For the text-containing cell, return its midpoint in (x, y) coordinate format. 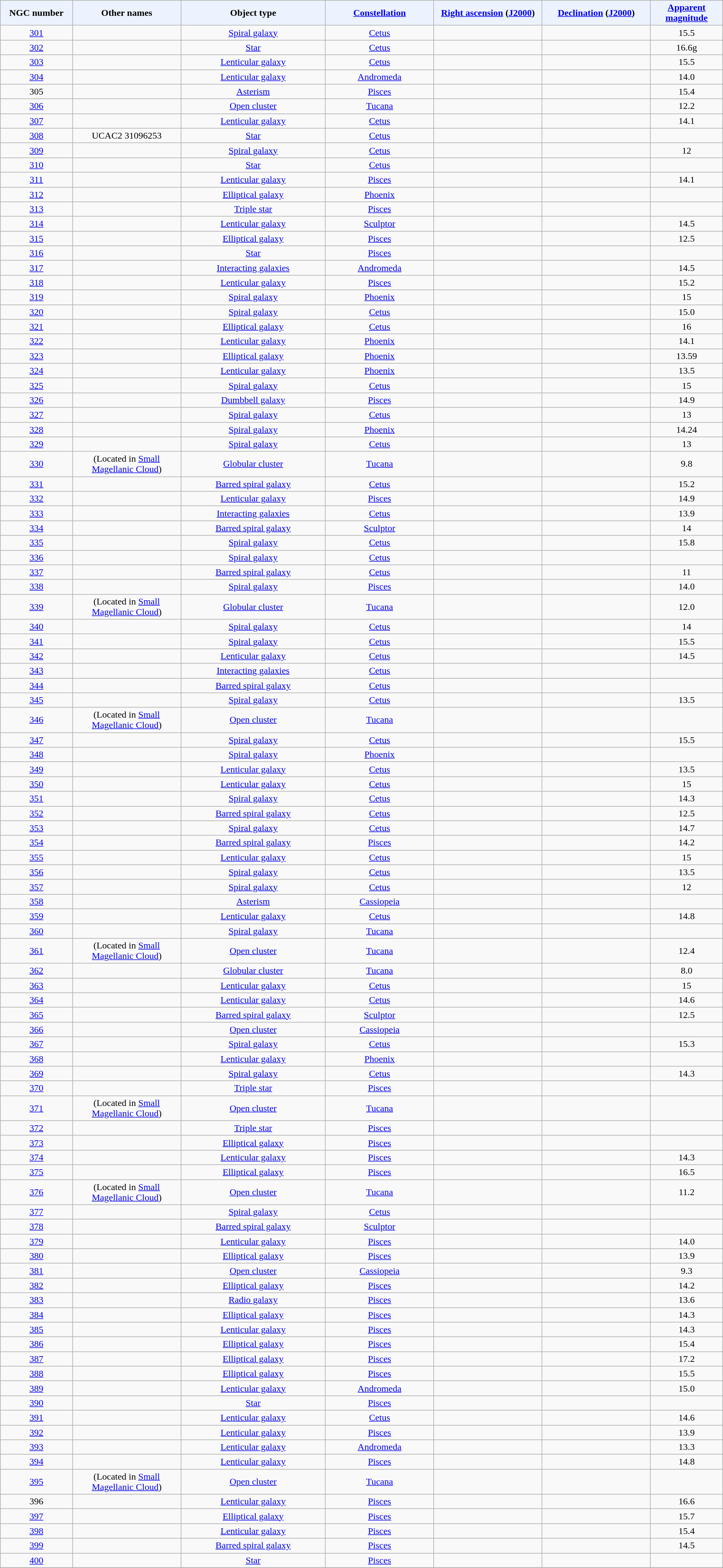
359 (36, 916)
324 (36, 371)
331 (36, 484)
379 (36, 1241)
334 (36, 528)
351 (36, 799)
12.4 (687, 951)
360 (36, 931)
307 (36, 121)
362 (36, 971)
388 (36, 1373)
327 (36, 415)
369 (36, 1074)
16.6 (687, 1502)
350 (36, 784)
368 (36, 1059)
398 (36, 1531)
330 (36, 464)
15.8 (687, 543)
303 (36, 62)
8.0 (687, 971)
355 (36, 857)
320 (36, 312)
310 (36, 165)
Other names (127, 13)
16 (687, 327)
14.7 (687, 828)
317 (36, 268)
315 (36, 239)
16.6g (687, 47)
309 (36, 150)
311 (36, 179)
345 (36, 700)
305 (36, 91)
354 (36, 843)
16.5 (687, 1172)
380 (36, 1256)
353 (36, 828)
366 (36, 1030)
301 (36, 33)
357 (36, 887)
342 (36, 656)
341 (36, 641)
336 (36, 557)
363 (36, 986)
325 (36, 385)
377 (36, 1212)
391 (36, 1417)
392 (36, 1433)
13.59 (687, 356)
328 (36, 430)
348 (36, 755)
340 (36, 627)
382 (36, 1285)
394 (36, 1462)
349 (36, 769)
374 (36, 1157)
302 (36, 47)
381 (36, 1271)
13.3 (687, 1447)
9.8 (687, 464)
397 (36, 1516)
329 (36, 444)
332 (36, 499)
367 (36, 1044)
356 (36, 872)
9.3 (687, 1271)
Declination (J2000) (596, 13)
304 (36, 77)
364 (36, 1000)
11.2 (687, 1192)
11 (687, 572)
306 (36, 106)
13.6 (687, 1300)
313 (36, 209)
Right ascension (J2000) (488, 13)
358 (36, 901)
UCAC2 31096253 (127, 135)
395 (36, 1482)
399 (36, 1546)
333 (36, 513)
338 (36, 587)
15.3 (687, 1044)
318 (36, 283)
365 (36, 1015)
12.0 (687, 607)
400 (36, 1560)
314 (36, 224)
321 (36, 327)
389 (36, 1388)
387 (36, 1359)
396 (36, 1502)
308 (36, 135)
Constellation (379, 13)
393 (36, 1447)
370 (36, 1088)
14.24 (687, 430)
NGC number (36, 13)
Dumbbell galaxy (253, 400)
386 (36, 1344)
323 (36, 356)
326 (36, 400)
12.2 (687, 106)
390 (36, 1403)
385 (36, 1329)
344 (36, 685)
347 (36, 740)
335 (36, 543)
Object type (253, 13)
319 (36, 297)
383 (36, 1300)
378 (36, 1227)
339 (36, 607)
346 (36, 720)
384 (36, 1315)
337 (36, 572)
15.7 (687, 1516)
312 (36, 194)
322 (36, 341)
343 (36, 671)
17.2 (687, 1359)
373 (36, 1143)
361 (36, 951)
Radio galaxy (253, 1300)
372 (36, 1128)
375 (36, 1172)
316 (36, 253)
371 (36, 1108)
Apparent magnitude (687, 13)
376 (36, 1192)
352 (36, 813)
